Determine the [X, Y] coordinate at the center of the cell enclosing the given text.  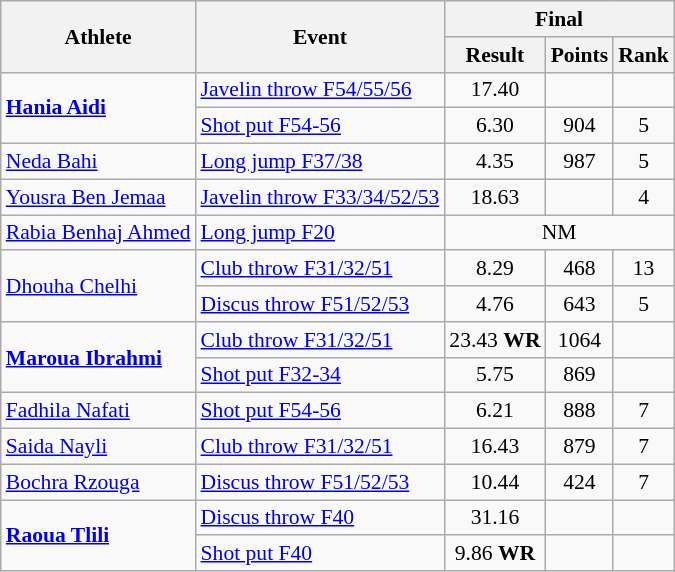
Maroua Ibrahmi [98, 358]
5.75 [494, 375]
1064 [580, 340]
31.16 [494, 518]
Shot put F32-34 [320, 375]
Rabia Benhaj Ahmed [98, 233]
Javelin throw F54/55/56 [320, 90]
6.30 [494, 126]
23.43 WR [494, 340]
Rank [644, 55]
Points [580, 55]
Bochra Rzouga [98, 482]
Long jump F37/38 [320, 162]
9.86 WR [494, 554]
4.76 [494, 304]
987 [580, 162]
888 [580, 411]
643 [580, 304]
Hania Aidi [98, 108]
904 [580, 126]
Event [320, 36]
Neda Bahi [98, 162]
8.29 [494, 269]
Athlete [98, 36]
Dhouha Chelhi [98, 286]
NM [559, 233]
Javelin throw F33/34/52/53 [320, 197]
4 [644, 197]
Saida Nayli [98, 447]
13 [644, 269]
Raoua Tlili [98, 536]
879 [580, 447]
Discus throw F40 [320, 518]
Final [559, 19]
Long jump F20 [320, 233]
424 [580, 482]
Result [494, 55]
18.63 [494, 197]
869 [580, 375]
468 [580, 269]
Yousra Ben Jemaa [98, 197]
17.40 [494, 90]
10.44 [494, 482]
Fadhila Nafati [98, 411]
4.35 [494, 162]
6.21 [494, 411]
16.43 [494, 447]
Shot put F40 [320, 554]
